Return [x, y] of the center of cell containing provided text 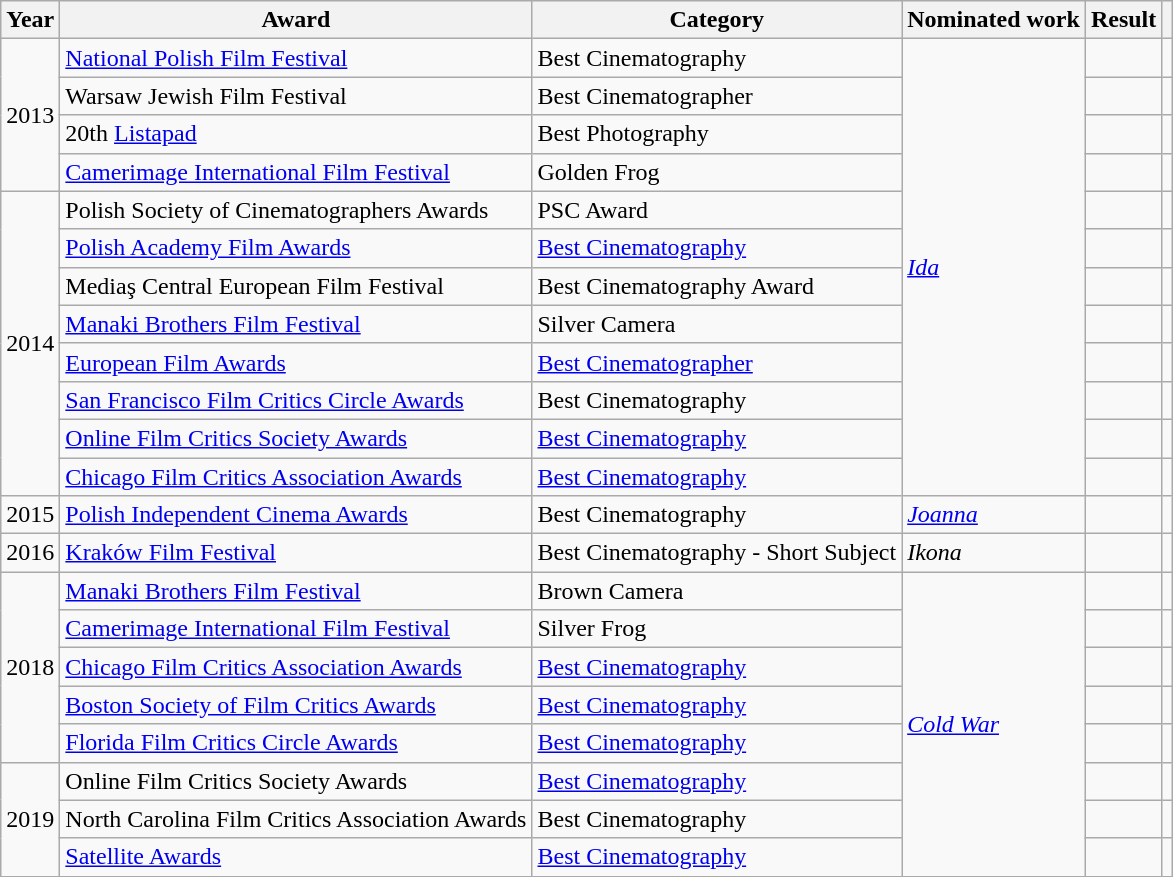
Ikona [994, 553]
Best Cinematography Award [717, 286]
Brown Camera [717, 591]
2016 [30, 553]
Category [717, 20]
2019 [30, 819]
Florida Film Critics Circle Awards [296, 743]
Silver Frog [717, 629]
San Francisco Film Critics Circle Awards [296, 400]
Year [30, 20]
Best Photography [717, 134]
Polish Academy Film Awards [296, 248]
Award [296, 20]
Joanna [994, 515]
2015 [30, 515]
Golden Frog [717, 172]
Cold War [994, 724]
2013 [30, 115]
National Polish Film Festival [296, 58]
Satellite Awards [296, 857]
2014 [30, 343]
Polish Independent Cinema Awards [296, 515]
2018 [30, 667]
European Film Awards [296, 362]
Result [1123, 20]
PSC Award [717, 210]
North Carolina Film Critics Association Awards [296, 819]
Mediaş Central European Film Festival [296, 286]
Nominated work [994, 20]
Kraków Film Festival [296, 553]
Polish Society of Cinematographers Awards [296, 210]
Silver Camera [717, 324]
Ida [994, 268]
Warsaw Jewish Film Festival [296, 96]
20th Listapad [296, 134]
Boston Society of Film Critics Awards [296, 705]
Best Cinematography - Short Subject [717, 553]
